Find where the given text appears and provide that cell's center as [x, y] coordinate. 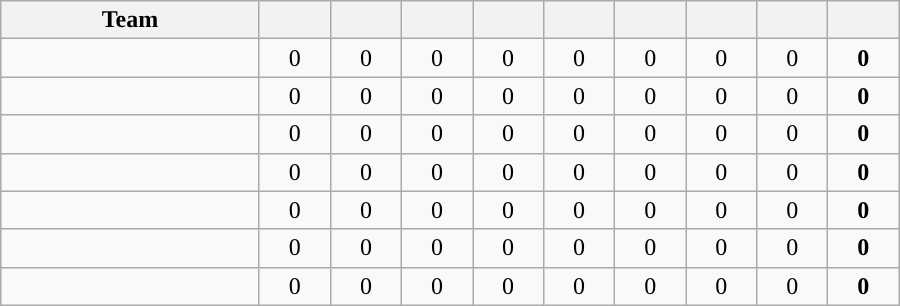
Team [130, 20]
